Find where the given text appears and provide that cell's center as (x, y) coordinate. 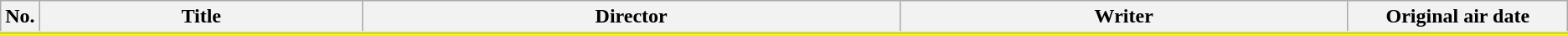
Original air date (1457, 17)
No. (20, 17)
Title (201, 17)
Writer (1124, 17)
Director (632, 17)
